Determine the (X, Y) coordinate at the center of the cell enclosing the given text.  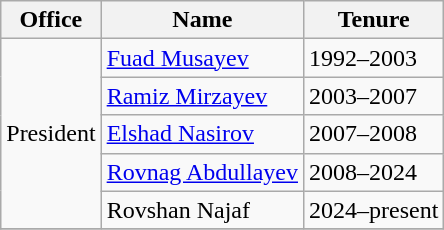
Rovnag Abdullayev (202, 172)
2008–2024 (374, 172)
Office (51, 20)
1992–2003 (374, 58)
2007–2008 (374, 134)
Name (202, 20)
Elshad Nasirov (202, 134)
Rovshan Najaf (202, 210)
2024–present (374, 210)
President (51, 134)
Fuad Musayev (202, 58)
Tenure (374, 20)
2003–2007 (374, 96)
Ramiz Mirzayev (202, 96)
